Locate the cell with the specified text and output its (x, y) center coordinate. 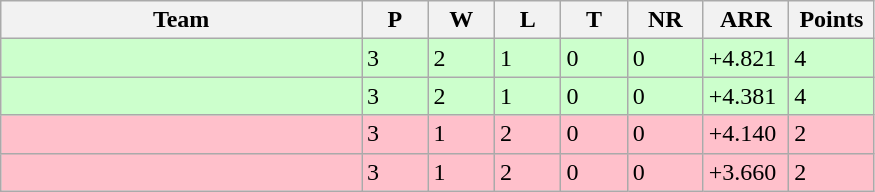
Team (182, 20)
+4.140 (746, 134)
NR (665, 20)
L (527, 20)
+4.821 (746, 58)
Points (832, 20)
ARR (746, 20)
W (461, 20)
+3.660 (746, 172)
+4.381 (746, 96)
T (594, 20)
P (395, 20)
